Return (x, y) of the center of cell containing provided text 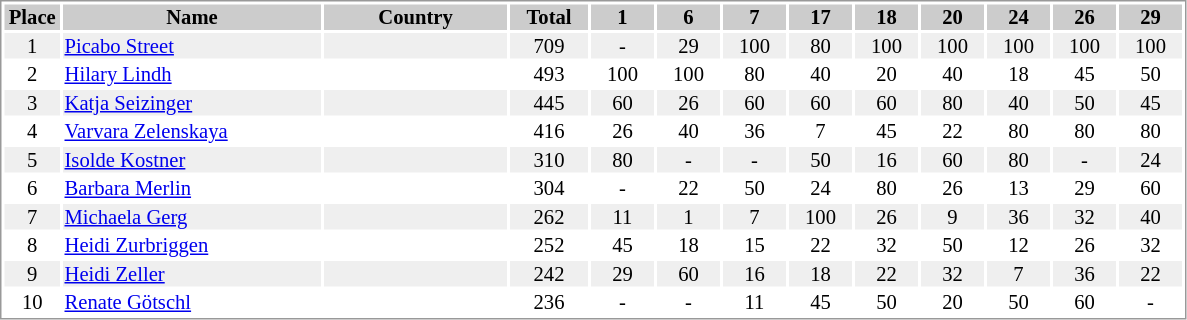
Hilary Lindh (192, 75)
Total (549, 17)
445 (549, 103)
304 (549, 189)
Heidi Zurbriggen (192, 245)
5 (32, 160)
262 (549, 217)
Heidi Zeller (192, 274)
Country (416, 17)
310 (549, 160)
Place (32, 17)
15 (754, 245)
252 (549, 245)
8 (32, 245)
242 (549, 274)
Barbara Merlin (192, 189)
236 (549, 303)
Katja Seizinger (192, 103)
Varvara Zelenskaya (192, 131)
17 (820, 17)
Name (192, 17)
709 (549, 46)
10 (32, 303)
Renate Götschl (192, 303)
Isolde Kostner (192, 160)
493 (549, 75)
13 (1018, 189)
Michaela Gerg (192, 217)
4 (32, 131)
2 (32, 75)
416 (549, 131)
Picabo Street (192, 46)
12 (1018, 245)
3 (32, 103)
